Identify which cell holds the provided text, then report its [x, y] central coordinate. 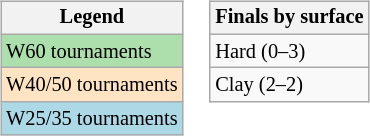
Clay (2–2) [289, 85]
W40/50 tournaments [92, 85]
W60 tournaments [92, 51]
Legend [92, 18]
Hard (0–3) [289, 51]
Finals by surface [289, 18]
W25/35 tournaments [92, 119]
